For the text-containing cell, return its midpoint in (x, y) coordinate format. 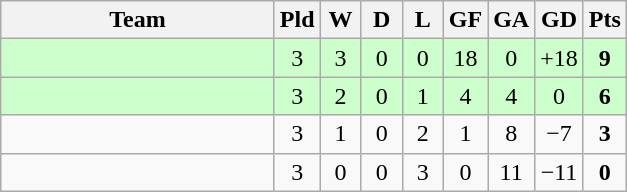
W (340, 20)
Pld (297, 20)
Pts (604, 20)
GD (560, 20)
Team (138, 20)
L (422, 20)
18 (465, 58)
GA (512, 20)
−11 (560, 172)
6 (604, 96)
D (382, 20)
9 (604, 58)
+18 (560, 58)
8 (512, 134)
−7 (560, 134)
11 (512, 172)
GF (465, 20)
